Pinpoint the cell where the given text exists, returning its (X, Y) midpoint coordinate. 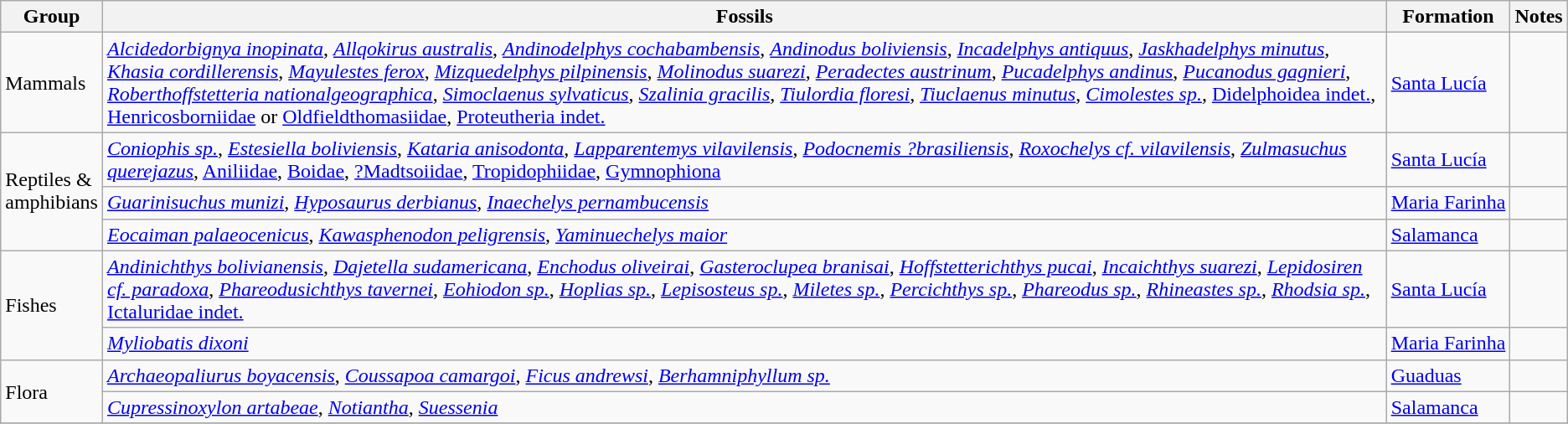
Guaduas (1448, 375)
Formation (1448, 17)
Myliobatis dixoni (744, 344)
Group (52, 17)
Eocaiman palaeocenicus, Kawasphenodon peligrensis, Yaminuechelys maior (744, 235)
Notes (1539, 17)
Flora (52, 391)
Archaeopaliurus boyacensis, Coussapoa camargoi, Ficus andrewsi, Berhamniphyllum sp. (744, 375)
Reptiles &amphibians (52, 191)
Guarinisuchus munizi, Hyposaurus derbianus, Inaechelys pernambucensis (744, 203)
Fossils (744, 17)
Cupressinoxylon artabeae, Notiantha, Suessenia (744, 407)
Fishes (52, 305)
Mammals (52, 82)
